Locate the cell with the specified text and output its [X, Y] center coordinate. 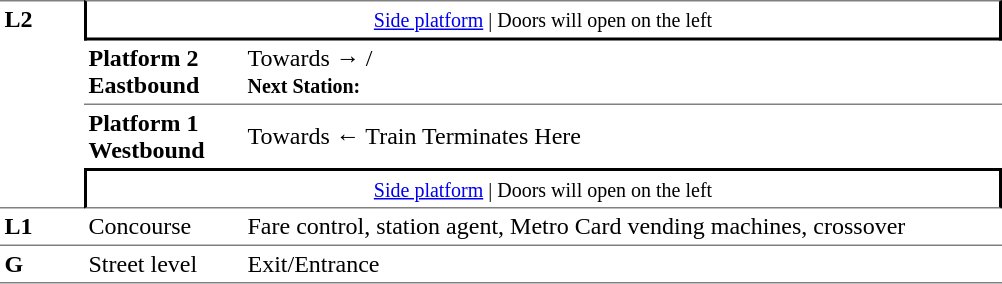
Platform 2Eastbound [164, 72]
Towards ← Train Terminates Here [622, 136]
Concourse [164, 226]
Towards → / Next Station: [622, 72]
Fare control, station agent, Metro Card vending machines, crossover [622, 226]
L1 [42, 226]
Exit/Entrance [622, 264]
L2 [42, 104]
Street level [164, 264]
G [42, 264]
Platform 1Westbound [164, 136]
